Scan for the cell matching the given text and deliver its [X, Y] coordinate at center. 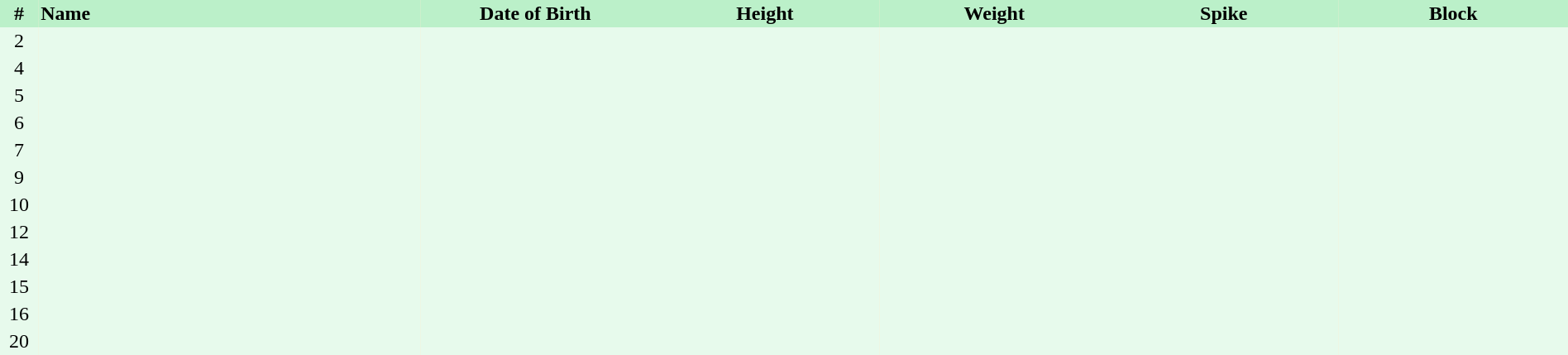
9 [19, 177]
15 [19, 286]
10 [19, 205]
16 [19, 314]
# [19, 13]
14 [19, 260]
Date of Birth [536, 13]
6 [19, 122]
Spike [1224, 13]
Weight [994, 13]
4 [19, 68]
2 [19, 41]
Name [229, 13]
5 [19, 96]
Height [764, 13]
20 [19, 341]
7 [19, 151]
12 [19, 232]
Block [1453, 13]
